Scan for the cell matching the given text and deliver its [x, y] coordinate at center. 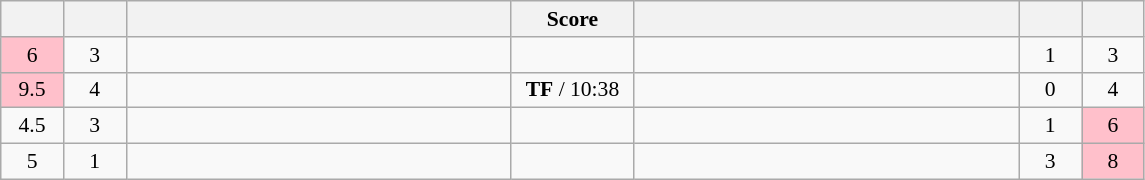
4.5 [32, 126]
0 [1050, 90]
Score [572, 19]
8 [1114, 162]
5 [32, 162]
9.5 [32, 90]
TF / 10:38 [572, 90]
